Search for the cell housing the specified text and yield its (x, y) center coordinate. 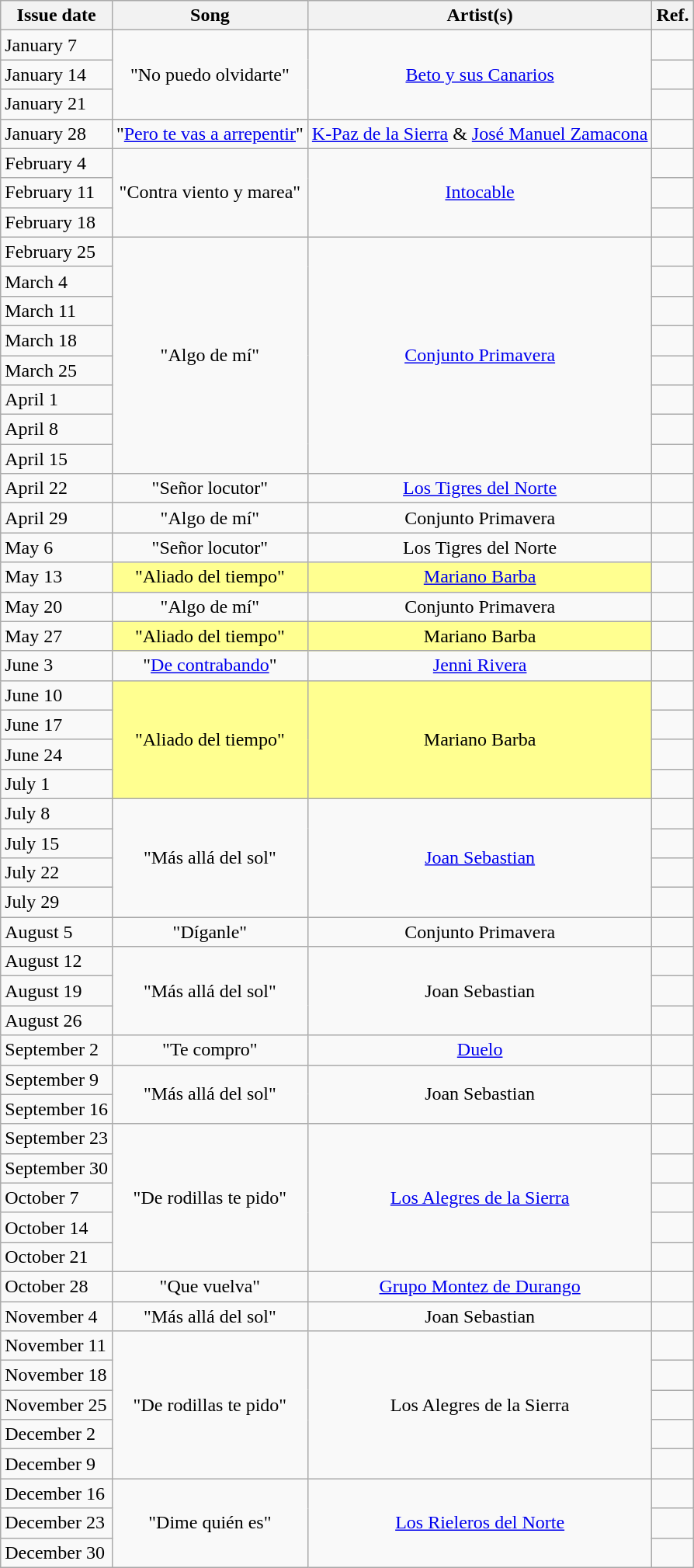
September 16 (57, 1109)
February 11 (57, 193)
June 24 (57, 754)
Grupo Montez de Durango (480, 1286)
November 18 (57, 1375)
"Díganle" (210, 932)
February 18 (57, 222)
October 7 (57, 1198)
July 8 (57, 813)
September 2 (57, 1050)
November 4 (57, 1316)
December 9 (57, 1464)
April 29 (57, 518)
Beto y sus Canarios (480, 75)
May 20 (57, 607)
August 12 (57, 961)
December 30 (57, 1552)
May 13 (57, 577)
December 2 (57, 1434)
August 19 (57, 991)
October 21 (57, 1257)
April 15 (57, 459)
March 18 (57, 340)
April 1 (57, 400)
February 25 (57, 252)
K-Paz de la Sierra & José Manuel Zamacona (480, 134)
February 4 (57, 163)
Duelo (480, 1050)
"Te compro" (210, 1050)
"Que vuelva" (210, 1286)
January 28 (57, 134)
July 15 (57, 843)
September 9 (57, 1080)
June 17 (57, 725)
September 30 (57, 1168)
August 26 (57, 1020)
July 29 (57, 902)
March 25 (57, 370)
December 23 (57, 1523)
October 14 (57, 1227)
March 4 (57, 281)
"De contrabando" (210, 666)
"Dime quién es" (210, 1523)
Jenni Rivera (480, 666)
Artist(s) (480, 16)
January 14 (57, 75)
July 22 (57, 873)
March 11 (57, 311)
January 7 (57, 45)
July 1 (57, 784)
"Contra viento y marea" (210, 193)
September 23 (57, 1139)
April 8 (57, 429)
May 27 (57, 636)
"Pero te vas a arrepentir" (210, 134)
Issue date (57, 16)
April 22 (57, 488)
June 3 (57, 666)
Song (210, 16)
Ref. (672, 16)
January 21 (57, 104)
Los Rieleros del Norte (480, 1523)
August 5 (57, 932)
"No puedo olvidarte" (210, 75)
November 25 (57, 1405)
May 6 (57, 548)
December 16 (57, 1493)
November 11 (57, 1346)
Intocable (480, 193)
June 10 (57, 695)
October 28 (57, 1286)
